Detect which cell encompasses the target text, then output its (x, y) center coordinate. 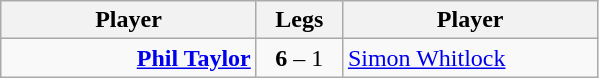
Phil Taylor (129, 58)
6 – 1 (299, 58)
Simon Whitlock (470, 58)
Legs (299, 20)
